For the text-containing cell, return its midpoint in (x, y) coordinate format. 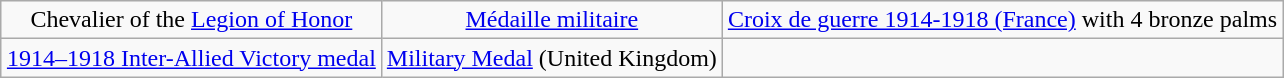
1914–1918 Inter-Allied Victory medal (191, 58)
Croix de guerre 1914-1918 (France) with 4 bronze palms (1002, 20)
Military Medal (United Kingdom) (552, 58)
Médaille militaire (552, 20)
Chevalier of the Legion of Honor (191, 20)
